For the text-containing cell, return its midpoint in (X, Y) coordinate format. 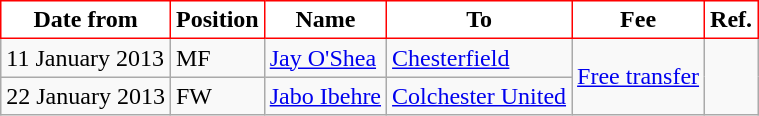
Date from (86, 20)
11 January 2013 (86, 58)
To (480, 20)
Chesterfield (480, 58)
Ref. (732, 20)
Jabo Ibehre (325, 96)
Free transfer (638, 77)
Name (325, 20)
Colchester United (480, 96)
Position (217, 20)
MF (217, 58)
22 January 2013 (86, 96)
Fee (638, 20)
Jay O'Shea (325, 58)
FW (217, 96)
